Return (x, y) of the center of cell containing provided text 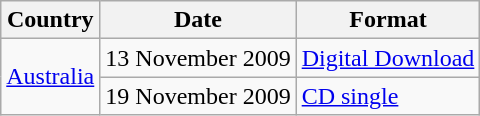
Country (50, 20)
Date (198, 20)
Digital Download (388, 58)
Australia (50, 77)
19 November 2009 (198, 96)
13 November 2009 (198, 58)
Format (388, 20)
CD single (388, 96)
